Determine the (x, y) coordinate at the center of the cell enclosing the given text.  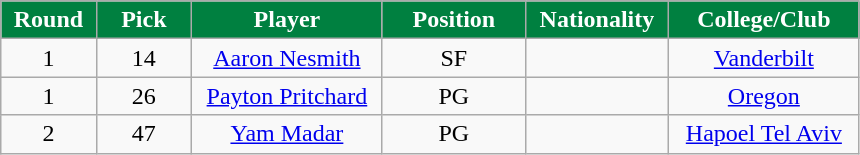
Round (48, 20)
47 (144, 134)
Position (454, 20)
SF (454, 58)
Yam Madar (288, 134)
Vanderbilt (764, 58)
2 (48, 134)
College/Club (764, 20)
Nationality (596, 20)
26 (144, 96)
Pick (144, 20)
Aaron Nesmith (288, 58)
Player (288, 20)
Hapoel Tel Aviv (764, 134)
Payton Pritchard (288, 96)
14 (144, 58)
Oregon (764, 96)
